Output the (X, Y) coordinate of the center of the cell containing the given text.  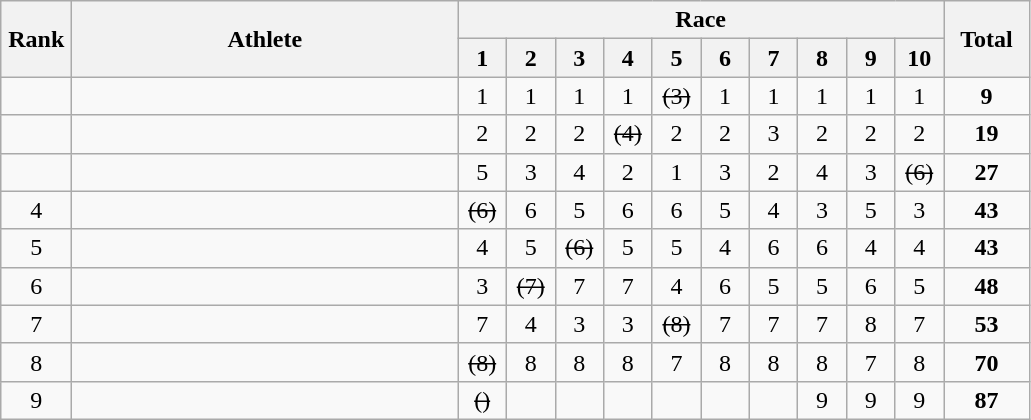
(7) (530, 286)
Race (701, 20)
10 (920, 58)
27 (987, 172)
87 (987, 400)
Total (987, 39)
19 (987, 134)
Athlete (265, 39)
(3) (676, 96)
() (482, 400)
48 (987, 286)
53 (987, 324)
(4) (628, 134)
70 (987, 362)
Rank (36, 39)
